Extract the [X, Y] coordinate from the center of the cell holding the provided text.  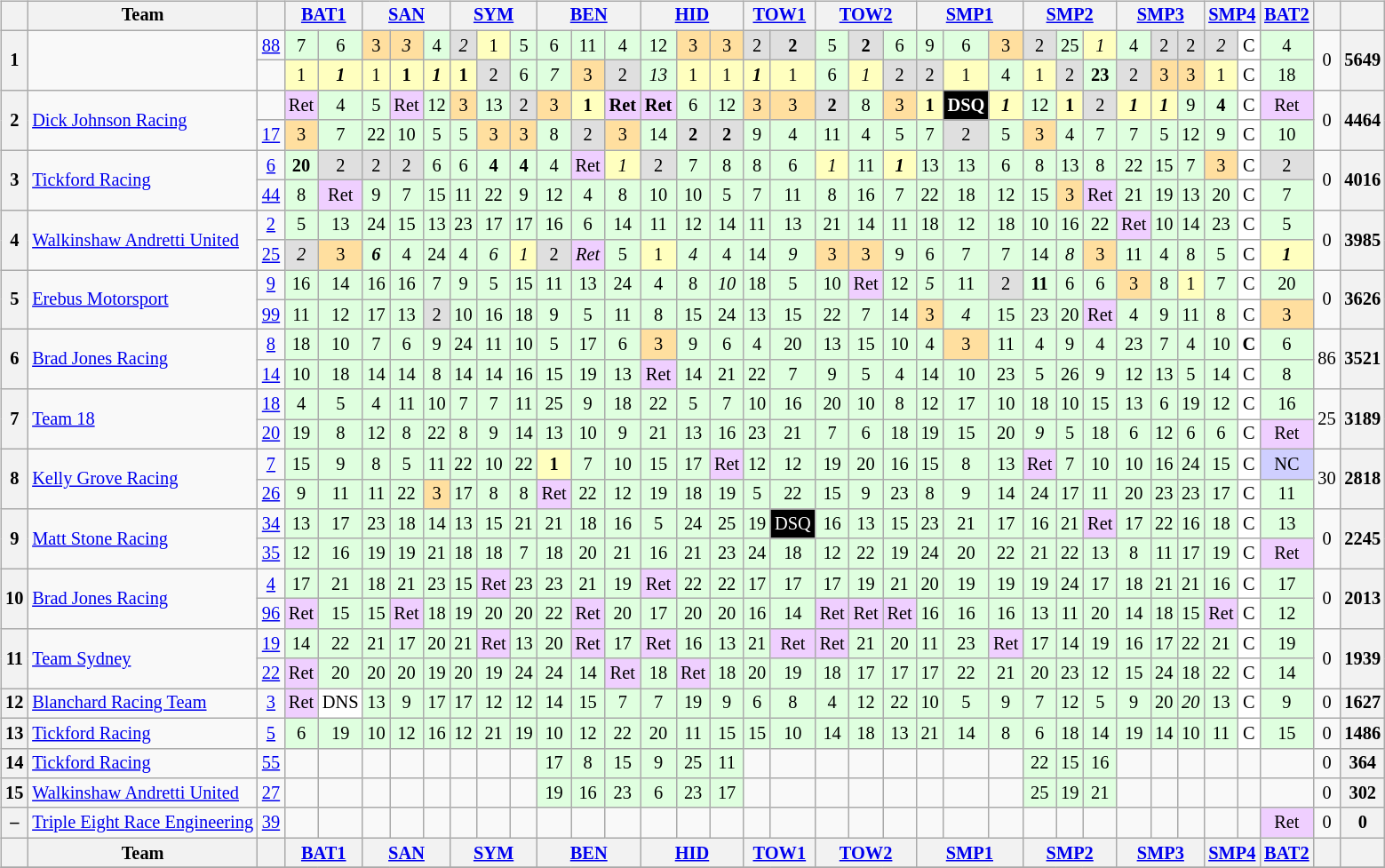
99 [271, 315]
2245 [1363, 538]
3521 [1363, 359]
4464 [1363, 121]
Dick Johnson Racing [142, 121]
35 [271, 553]
Team Sydney [142, 657]
364 [1363, 763]
1486 [1363, 733]
27 [271, 793]
DNS [340, 704]
86 [1326, 359]
55 [271, 763]
39 [271, 823]
30 [1326, 478]
1939 [1363, 657]
302 [1363, 793]
Blanchard Racing Team [142, 704]
Triple Eight Race Engineering [142, 823]
96 [271, 614]
3189 [1363, 419]
– [14, 823]
3626 [1363, 300]
5649 [1363, 60]
NC [1286, 464]
34 [271, 524]
88 [271, 45]
2013 [1363, 599]
Erebus Motorsport [142, 300]
Matt Stone Racing [142, 538]
3985 [1363, 240]
2818 [1363, 478]
Kelly Grove Racing [142, 478]
1627 [1363, 704]
4016 [1363, 179]
44 [271, 195]
Team 18 [142, 419]
